Provide the (x, y) coordinate of the cell's center where the given text is located.  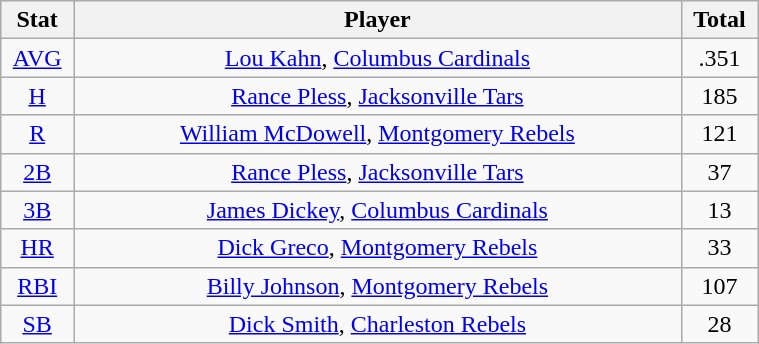
H (38, 96)
37 (719, 172)
Total (719, 20)
James Dickey, Columbus Cardinals (378, 210)
Dick Smith, Charleston Rebels (378, 324)
R (38, 134)
.351 (719, 58)
SB (38, 324)
3B (38, 210)
2B (38, 172)
28 (719, 324)
121 (719, 134)
Player (378, 20)
185 (719, 96)
Dick Greco, Montgomery Rebels (378, 248)
AVG (38, 58)
13 (719, 210)
Billy Johnson, Montgomery Rebels (378, 286)
Stat (38, 20)
33 (719, 248)
Lou Kahn, Columbus Cardinals (378, 58)
107 (719, 286)
RBI (38, 286)
William McDowell, Montgomery Rebels (378, 134)
HR (38, 248)
